Scan for the cell matching the given text and deliver its [x, y] coordinate at center. 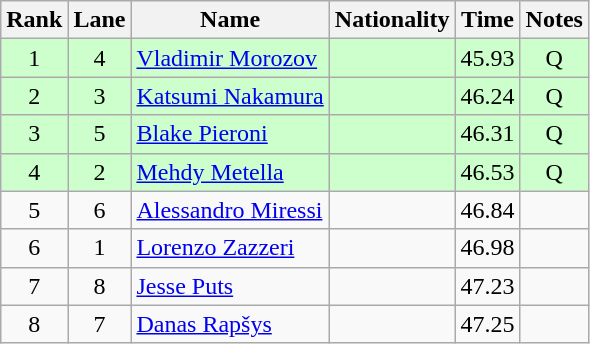
Time [488, 20]
46.53 [488, 172]
46.98 [488, 248]
Lane [100, 20]
Notes [554, 20]
Nationality [392, 20]
46.84 [488, 210]
Blake Pieroni [230, 134]
Name [230, 20]
Katsumi Nakamura [230, 96]
45.93 [488, 58]
Rank [34, 20]
Mehdy Metella [230, 172]
46.31 [488, 134]
47.23 [488, 286]
Danas Rapšys [230, 324]
Lorenzo Zazzeri [230, 248]
47.25 [488, 324]
Vladimir Morozov [230, 58]
Jesse Puts [230, 286]
Alessandro Miressi [230, 210]
46.24 [488, 96]
